Locate the cell with the specified text and output its [x, y] center coordinate. 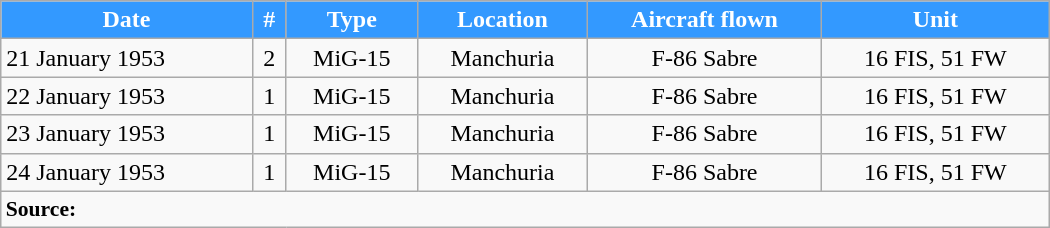
2 [269, 58]
22 January 1953 [126, 96]
23 January 1953 [126, 134]
Date [126, 20]
Location [502, 20]
21 January 1953 [126, 58]
Aircraft flown [705, 20]
24 January 1953 [126, 172]
Unit [935, 20]
# [269, 20]
Source: [525, 209]
Type [352, 20]
